Scan for the cell matching the given text and deliver its (X, Y) coordinate at center. 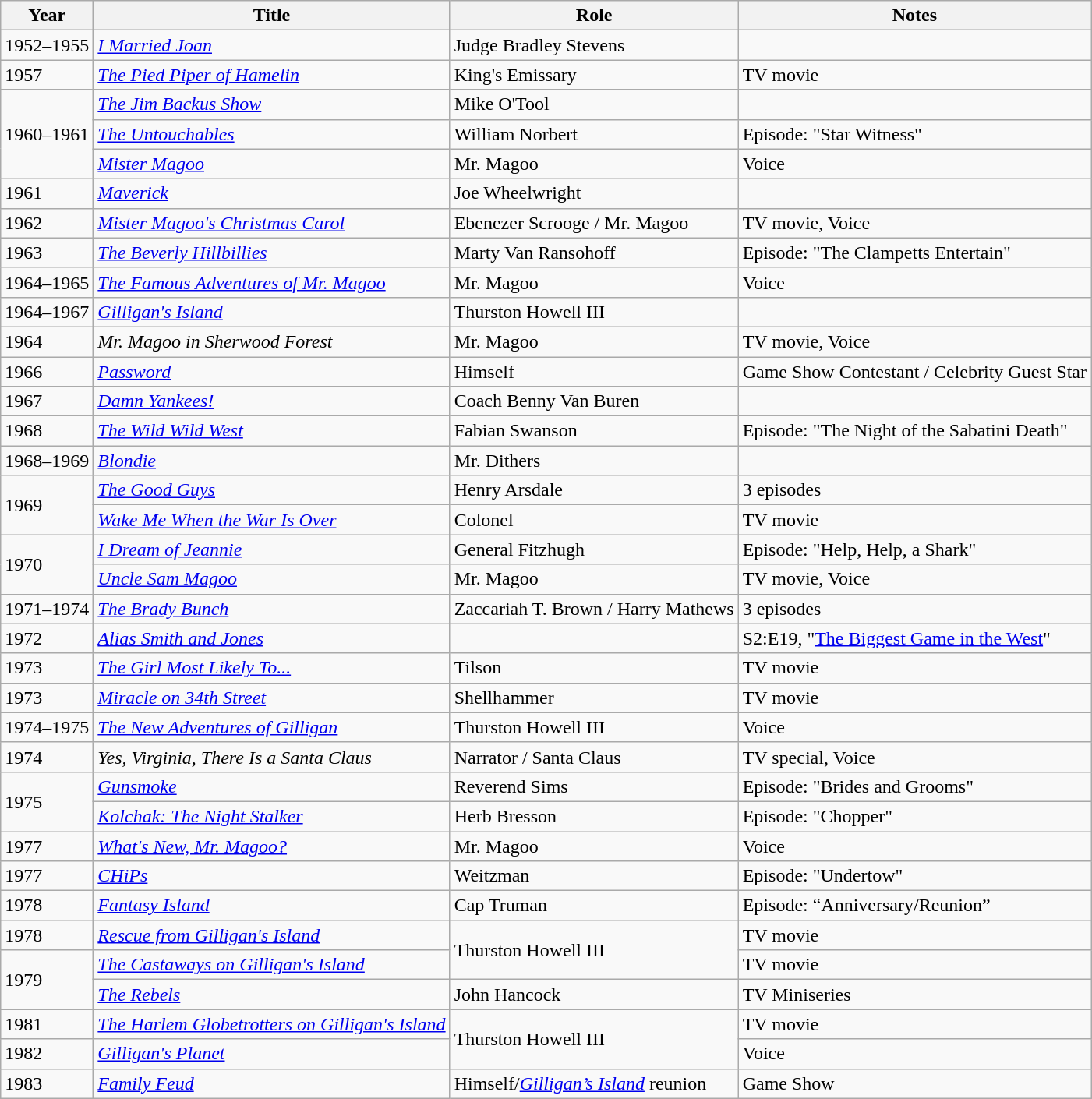
Game Show Contestant / Celebrity Guest Star (914, 372)
I Dream of Jeannie (271, 549)
Episode: "Help, Help, a Shark" (914, 549)
Tilson (594, 668)
1971–1974 (47, 609)
Shellhammer (594, 698)
1975 (47, 801)
The Jim Backus Show (271, 104)
Cap Truman (594, 906)
The Rebels (271, 995)
1983 (47, 1083)
Coach Benny Van Buren (594, 401)
Narrator / Santa Claus (594, 757)
1979 (47, 980)
John Hancock (594, 995)
The Harlem Globetrotters on Gilligan's Island (271, 1024)
Episode: "The Night of the Sabatini Death" (914, 431)
1963 (47, 253)
Ebenezer Scrooge / Mr. Magoo (594, 223)
General Fitzhugh (594, 549)
Himself (594, 372)
Role (594, 16)
1967 (47, 401)
I Married Joan (271, 45)
Miracle on 34th Street (271, 698)
Mike O'Tool (594, 104)
1964–1965 (47, 282)
1974 (47, 757)
Joe Wheelwright (594, 193)
Alias Smith and Jones (271, 638)
1974–1975 (47, 727)
Herb Bresson (594, 816)
Year (47, 16)
1968–1969 (47, 461)
Marty Van Ransohoff (594, 253)
The Girl Most Likely To... (271, 668)
Password (271, 372)
Notes (914, 16)
The Beverly Hillbillies (271, 253)
What's New, Mr. Magoo? (271, 846)
Mr. Magoo in Sherwood Forest (271, 341)
Title (271, 16)
S2:E19, "The Biggest Game in the West" (914, 638)
1952–1955 (47, 45)
Uncle Sam Magoo (271, 579)
1964 (47, 341)
1957 (47, 75)
The Wild Wild West (271, 431)
1969 (47, 505)
1972 (47, 638)
The Untouchables (271, 134)
Colonel (594, 520)
Fantasy Island (271, 906)
The Brady Bunch (271, 609)
Mister Magoo (271, 164)
Reverend Sims (594, 786)
1961 (47, 193)
CHiPs (271, 876)
Gilligan's Planet (271, 1054)
1981 (47, 1024)
Fabian Swanson (594, 431)
The Good Guys (271, 490)
Mister Magoo's Christmas Carol (271, 223)
The New Adventures of Gilligan (271, 727)
TV special, Voice (914, 757)
Episode: "Star Witness" (914, 134)
Maverick (271, 193)
Henry Arsdale (594, 490)
The Castaways on Gilligan's Island (271, 965)
Himself/Gilligan’s Island reunion (594, 1083)
Gunsmoke (271, 786)
Damn Yankees! (271, 401)
The Pied Piper of Hamelin (271, 75)
William Norbert (594, 134)
Kolchak: The Night Stalker (271, 816)
Judge Bradley Stevens (594, 45)
Blondie (271, 461)
Zaccariah T. Brown / Harry Mathews (594, 609)
Gilligan's Island (271, 312)
Wake Me When the War Is Over (271, 520)
Rescue from Gilligan's Island (271, 935)
Episode: "Chopper" (914, 816)
King's Emissary (594, 75)
1962 (47, 223)
1966 (47, 372)
Weitzman (594, 876)
1968 (47, 431)
1964–1967 (47, 312)
1960–1961 (47, 134)
Mr. Dithers (594, 461)
The Famous Adventures of Mr. Magoo (271, 282)
Episode: "Undertow" (914, 876)
1982 (47, 1054)
Episode: "Brides and Grooms" (914, 786)
Game Show (914, 1083)
Episode: "The Clampetts Entertain" (914, 253)
Family Feud (271, 1083)
1970 (47, 564)
TV Miniseries (914, 995)
Yes, Virginia, There Is a Santa Claus (271, 757)
Episode: “Anniversary/Reunion” (914, 906)
